Capture the cell that displays the provided text and extract its [x, y] central coordinate. 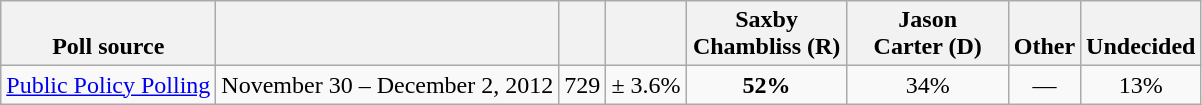
Public Policy Polling [108, 85]
Undecided [1141, 34]
± 3.6% [646, 85]
729 [582, 85]
34% [928, 85]
Other [1044, 34]
JasonCarter (D) [928, 34]
— [1044, 85]
52% [766, 85]
13% [1141, 85]
SaxbyChambliss (R) [766, 34]
November 30 – December 2, 2012 [388, 85]
Poll source [108, 34]
